For the text-containing cell, return its midpoint in (X, Y) coordinate format. 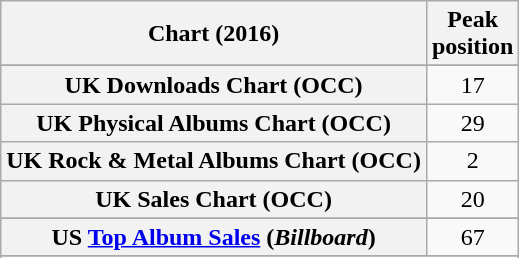
2 (472, 161)
17 (472, 85)
US Top Album Sales (Billboard) (214, 237)
UK Rock & Metal Albums Chart (OCC) (214, 161)
Chart (2016) (214, 34)
20 (472, 199)
UK Sales Chart (OCC) (214, 199)
UK Downloads Chart (OCC) (214, 85)
Peakposition (472, 34)
UK Physical Albums Chart (OCC) (214, 123)
67 (472, 237)
29 (472, 123)
